Output the (x, y) coordinate of the center of the cell containing the given text.  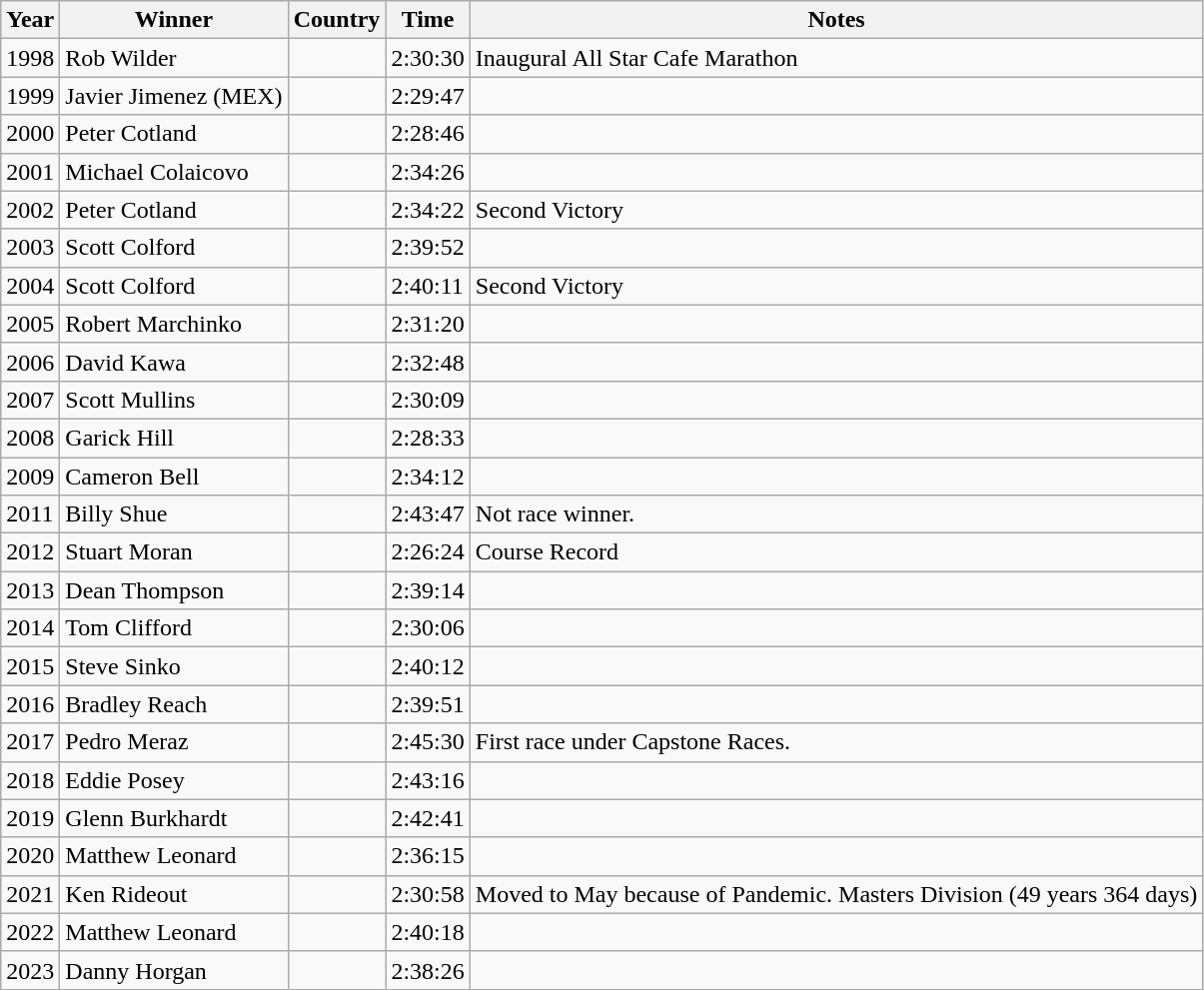
2:28:33 (428, 438)
2013 (30, 590)
2:42:41 (428, 818)
2021 (30, 894)
2:43:16 (428, 780)
Robert Marchinko (174, 324)
Tom Clifford (174, 628)
Inaugural All Star Cafe Marathon (836, 58)
2:26:24 (428, 552)
2:29:47 (428, 96)
2:39:14 (428, 590)
Cameron Bell (174, 477)
Stuart Moran (174, 552)
2:34:22 (428, 210)
2:39:52 (428, 248)
2011 (30, 514)
Scott Mullins (174, 400)
2023 (30, 970)
2:36:15 (428, 856)
2016 (30, 704)
Garick Hill (174, 438)
Dean Thompson (174, 590)
2:28:46 (428, 134)
2012 (30, 552)
Steve Sinko (174, 666)
2015 (30, 666)
2014 (30, 628)
2006 (30, 362)
2:31:20 (428, 324)
Michael Colaicovo (174, 172)
2022 (30, 932)
Billy Shue (174, 514)
David Kawa (174, 362)
First race under Capstone Races. (836, 742)
2:45:30 (428, 742)
2000 (30, 134)
2:40:18 (428, 932)
2:34:26 (428, 172)
Javier Jimenez (MEX) (174, 96)
2:39:51 (428, 704)
2009 (30, 477)
2007 (30, 400)
2001 (30, 172)
2002 (30, 210)
2:32:48 (428, 362)
2017 (30, 742)
Notes (836, 20)
Pedro Meraz (174, 742)
Glenn Burkhardt (174, 818)
Country (337, 20)
Bradley Reach (174, 704)
Rob Wilder (174, 58)
2:30:09 (428, 400)
Danny Horgan (174, 970)
2:30:58 (428, 894)
2003 (30, 248)
Ken Rideout (174, 894)
2:40:12 (428, 666)
2008 (30, 438)
2018 (30, 780)
Course Record (836, 552)
2004 (30, 286)
Eddie Posey (174, 780)
2:40:11 (428, 286)
2:38:26 (428, 970)
Moved to May because of Pandemic. Masters Division (49 years 364 days) (836, 894)
2020 (30, 856)
2:30:30 (428, 58)
2:43:47 (428, 514)
Year (30, 20)
Time (428, 20)
2:30:06 (428, 628)
Not race winner. (836, 514)
2019 (30, 818)
Winner (174, 20)
2005 (30, 324)
1999 (30, 96)
1998 (30, 58)
2:34:12 (428, 477)
